For the text-containing cell, return its midpoint in [X, Y] coordinate format. 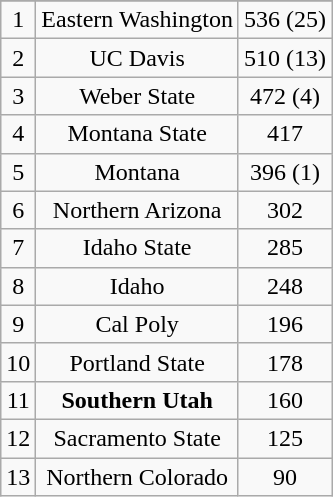
9 [18, 324]
396 (1) [284, 172]
302 [284, 210]
Idaho [138, 286]
Montana [138, 172]
10 [18, 362]
Northern Colorado [138, 477]
90 [284, 477]
125 [284, 438]
11 [18, 400]
Eastern Washington [138, 20]
12 [18, 438]
178 [284, 362]
536 (25) [284, 20]
1 [18, 20]
510 (13) [284, 58]
8 [18, 286]
Weber State [138, 96]
Portland State [138, 362]
3 [18, 96]
248 [284, 286]
UC Davis [138, 58]
7 [18, 248]
285 [284, 248]
Southern Utah [138, 400]
2 [18, 58]
Montana State [138, 134]
Idaho State [138, 248]
13 [18, 477]
472 (4) [284, 96]
Sacramento State [138, 438]
6 [18, 210]
196 [284, 324]
Cal Poly [138, 324]
5 [18, 172]
Northern Arizona [138, 210]
417 [284, 134]
160 [284, 400]
4 [18, 134]
